Capture the cell that displays the provided text and extract its [X, Y] central coordinate. 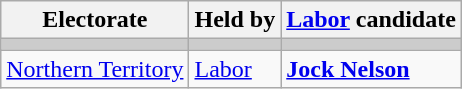
Electorate [95, 20]
Labor [235, 69]
Northern Territory [95, 69]
Held by [235, 20]
Labor candidate [372, 20]
Jock Nelson [372, 69]
